Determine the (x, y) coordinate at the center of the cell enclosing the given text.  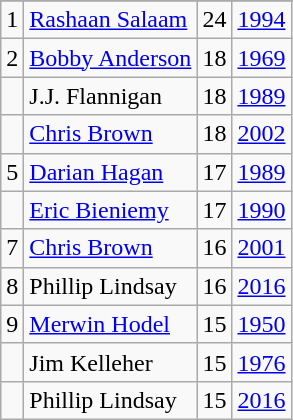
1950 (262, 324)
2001 (262, 248)
1994 (262, 20)
9 (12, 324)
1990 (262, 210)
7 (12, 248)
J.J. Flannigan (110, 96)
1969 (262, 58)
2002 (262, 134)
Rashaan Salaam (110, 20)
Darian Hagan (110, 172)
Bobby Anderson (110, 58)
8 (12, 286)
1 (12, 20)
5 (12, 172)
24 (214, 20)
Merwin Hodel (110, 324)
1976 (262, 362)
Eric Bieniemy (110, 210)
Jim Kelleher (110, 362)
2 (12, 58)
